Search for the cell housing the specified text and yield its (X, Y) center coordinate. 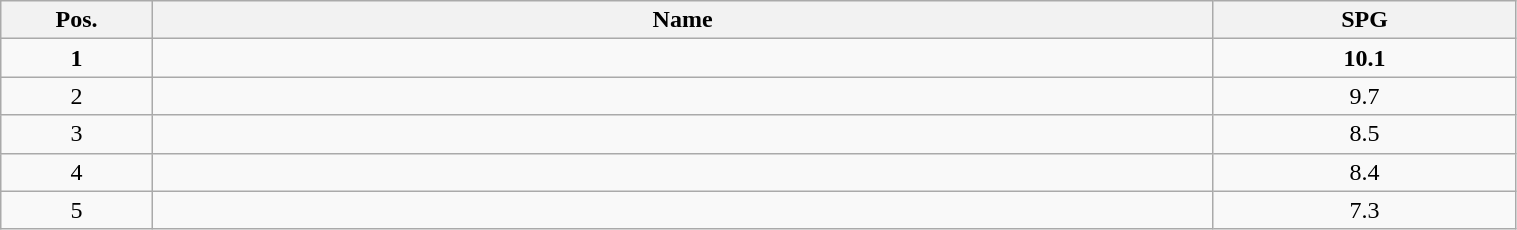
Name (682, 20)
1 (77, 58)
5 (77, 210)
Pos. (77, 20)
2 (77, 96)
8.5 (1364, 134)
7.3 (1364, 210)
9.7 (1364, 96)
4 (77, 172)
3 (77, 134)
10.1 (1364, 58)
SPG (1364, 20)
8.4 (1364, 172)
